Extract the [x, y] coordinate from the center of the cell holding the provided text.  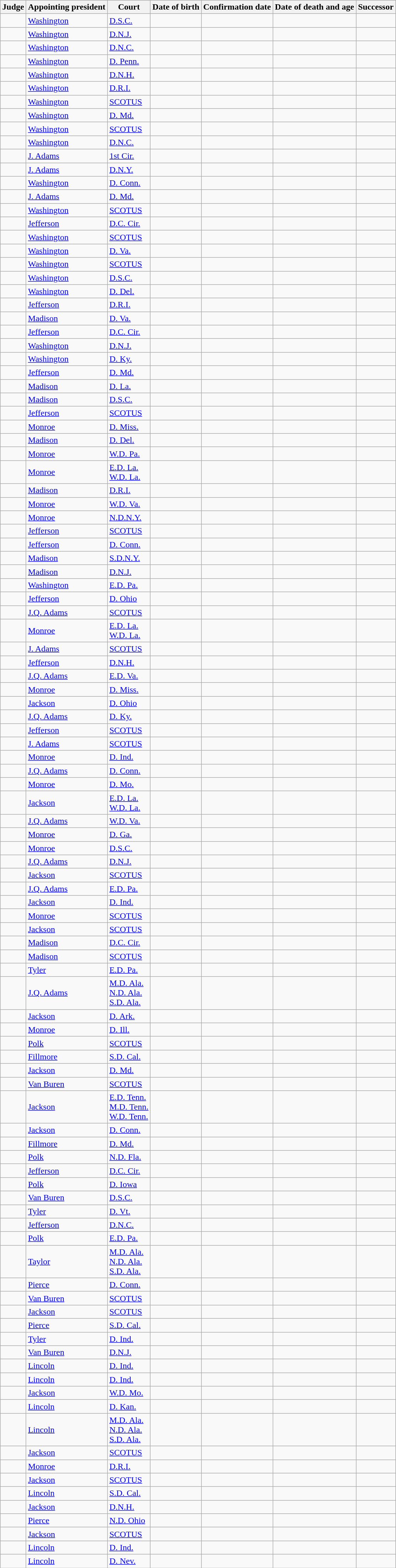
Confirmation date [237, 7]
Date of death and age [315, 7]
D.N.Y. [129, 170]
D. Penn. [129, 61]
D. Iowa [129, 1184]
E.D. Tenn.M.D. Tenn.W.D. Tenn. [129, 1107]
W.D. Mo. [129, 1393]
Taylor [67, 1261]
D. Ark. [129, 1016]
Successor [376, 7]
1st Cir. [129, 156]
Judge [13, 7]
D. Kan. [129, 1407]
Court [129, 7]
D. Mo. [129, 784]
N.D. Ohio [129, 1520]
Date of birth [176, 7]
D. Ga. [129, 834]
D. Ill. [129, 1030]
D. Nev. [129, 1561]
S.D.N.Y. [129, 558]
N.D. Fla. [129, 1157]
N.D.N.Y. [129, 517]
D. Vt. [129, 1211]
W.D. Pa. [129, 454]
Appointing president [67, 7]
E.D. Va. [129, 676]
D. La. [129, 386]
